Detect which cell encompasses the target text, then output its [x, y] center coordinate. 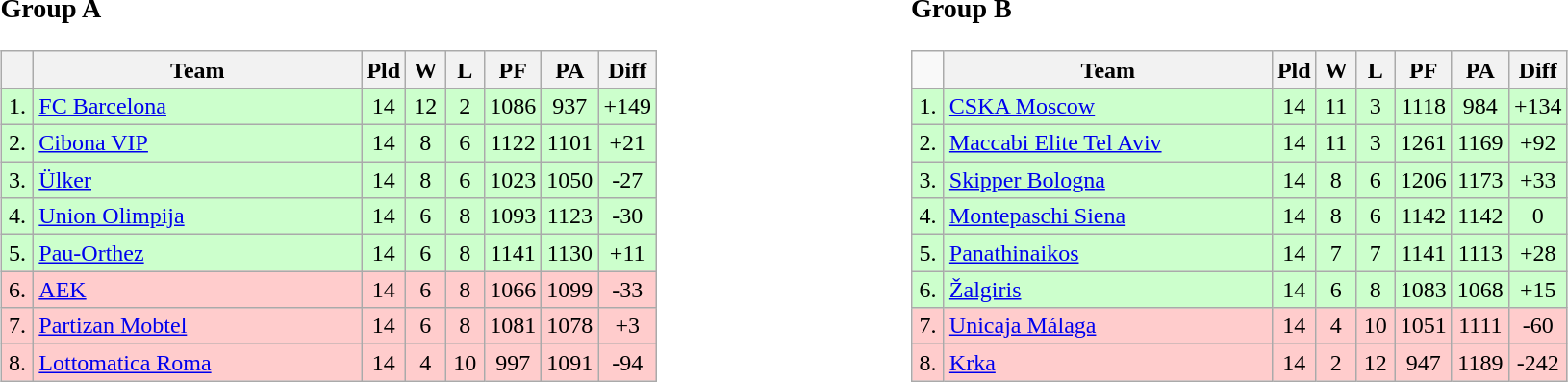
1173 [1479, 180]
1261 [1424, 143]
1101 [569, 143]
1189 [1479, 363]
AEK [198, 290]
1081 [514, 326]
1066 [514, 290]
1086 [514, 106]
Pau-Orthez [198, 253]
1169 [1479, 143]
Skipper Bologna [1108, 180]
-242 [1537, 363]
Žalgiris [1108, 290]
+149 [627, 106]
+3 [627, 326]
1123 [569, 216]
Krka [1108, 363]
1078 [569, 326]
1113 [1479, 253]
1122 [514, 143]
1130 [569, 253]
1111 [1479, 326]
1093 [514, 216]
1083 [1424, 290]
+21 [627, 143]
Maccabi Elite Tel Aviv [1108, 143]
1051 [1424, 326]
937 [569, 106]
CSKA Moscow [1108, 106]
1118 [1424, 106]
997 [514, 363]
947 [1424, 363]
1050 [569, 180]
984 [1479, 106]
+15 [1537, 290]
Union Olimpija [198, 216]
1023 [514, 180]
+134 [1537, 106]
Ülker [198, 180]
+33 [1537, 180]
Unicaja Málaga [1108, 326]
0 [1537, 216]
+11 [627, 253]
-60 [1537, 326]
Partizan Mobtel [198, 326]
+92 [1537, 143]
-30 [627, 216]
1091 [569, 363]
FC Barcelona [198, 106]
-27 [627, 180]
1068 [1479, 290]
Montepaschi Siena [1108, 216]
1206 [1424, 180]
1099 [569, 290]
+28 [1537, 253]
Cibona VIP [198, 143]
Lottomatica Roma [198, 363]
-33 [627, 290]
Panathinaikos [1108, 253]
-94 [627, 363]
